Find where the given text appears and provide that cell's center as (x, y) coordinate. 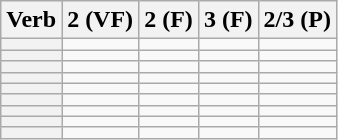
2 (VF) (100, 20)
Verb (32, 20)
3 (F) (228, 20)
2 (F) (169, 20)
2/3 (P) (297, 20)
